Scan for the cell matching the given text and deliver its [X, Y] coordinate at center. 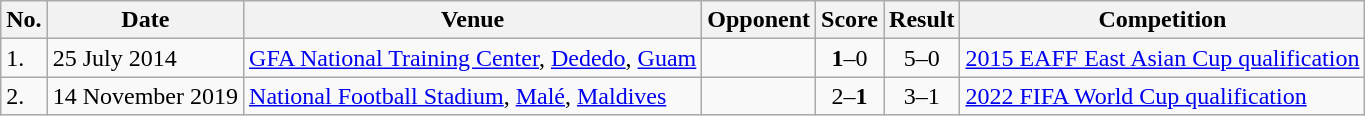
2015 EAFF East Asian Cup qualification [1162, 58]
Competition [1162, 20]
1. [24, 58]
2. [24, 96]
2022 FIFA World Cup qualification [1162, 96]
2–1 [850, 96]
Score [850, 20]
Venue [473, 20]
5–0 [922, 58]
3–1 [922, 96]
14 November 2019 [145, 96]
No. [24, 20]
GFA National Training Center, Dededo, Guam [473, 58]
1–0 [850, 58]
Date [145, 20]
Opponent [759, 20]
National Football Stadium, Malé, Maldives [473, 96]
Result [922, 20]
25 July 2014 [145, 58]
